Search for the cell housing the specified text and yield its [x, y] center coordinate. 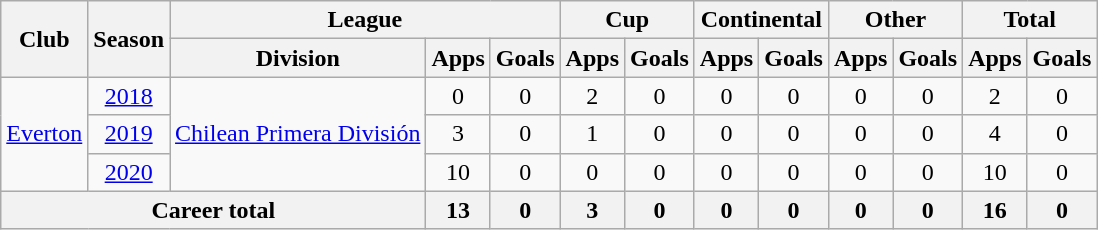
Club [44, 39]
Continental [761, 20]
Everton [44, 134]
16 [995, 210]
13 [458, 210]
4 [995, 134]
Other [895, 20]
2020 [129, 172]
Season [129, 39]
League [366, 20]
2018 [129, 96]
Total [1030, 20]
Career total [214, 210]
Chilean Primera División [298, 134]
Division [298, 58]
2019 [129, 134]
Cup [627, 20]
1 [592, 134]
